Find where the given text appears and provide that cell's center as (x, y) coordinate. 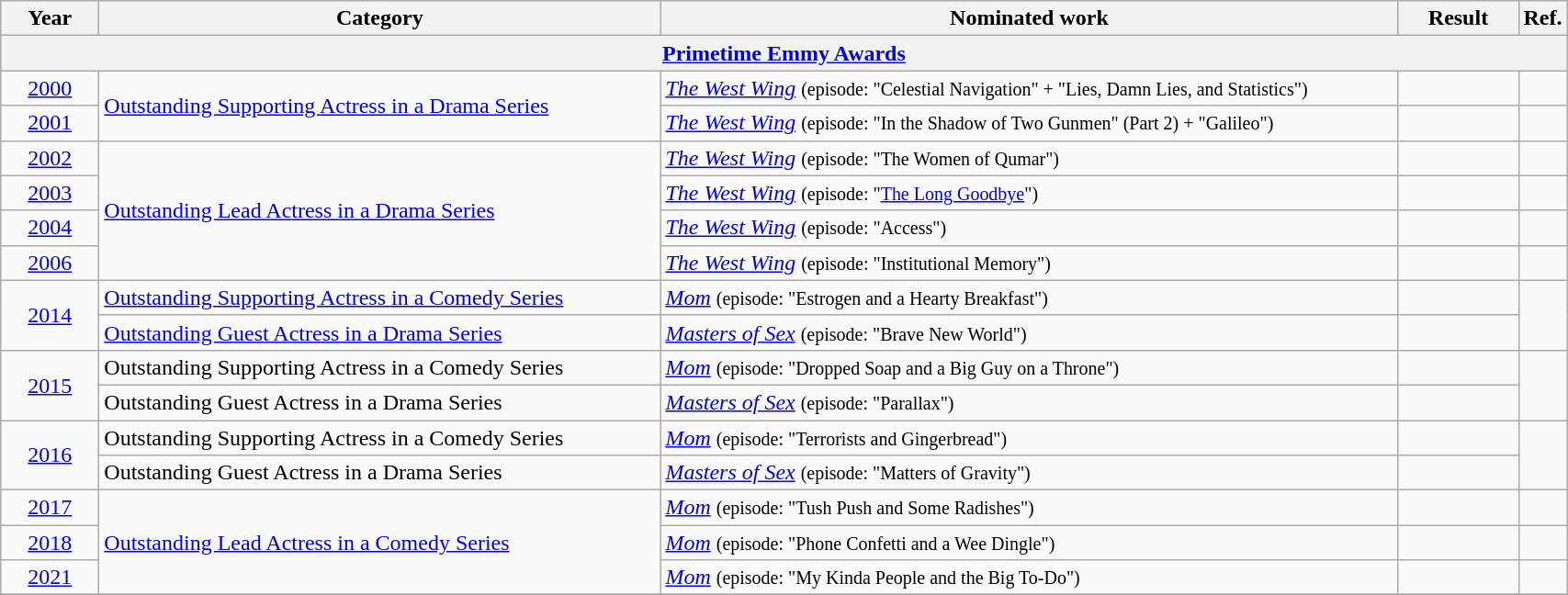
2003 (50, 193)
The West Wing (episode: "Institutional Memory") (1029, 263)
2015 (50, 385)
The West Wing (episode: "The Women of Qumar") (1029, 158)
Masters of Sex (episode: "Brave New World") (1029, 332)
Masters of Sex (episode: "Matters of Gravity") (1029, 473)
Outstanding Supporting Actress in a Drama Series (380, 106)
2000 (50, 88)
Primetime Emmy Awards (784, 53)
Mom (episode: "Terrorists and Gingerbread") (1029, 438)
Mom (episode: "Phone Confetti and a Wee Dingle") (1029, 543)
2016 (50, 455)
2006 (50, 263)
2017 (50, 508)
2001 (50, 123)
Mom (episode: "Tush Push and Some Radishes") (1029, 508)
The West Wing (episode: "In the Shadow of Two Gunmen" (Part 2) + "Galileo") (1029, 123)
Ref. (1543, 18)
2014 (50, 315)
Nominated work (1029, 18)
2004 (50, 228)
2002 (50, 158)
Year (50, 18)
The West Wing (episode: "Celestial Navigation" + "Lies, Damn Lies, and Statistics") (1029, 88)
The West Wing (episode: "Access") (1029, 228)
2021 (50, 578)
Mom (episode: "Dropped Soap and a Big Guy on a Throne") (1029, 367)
Masters of Sex (episode: "Parallax") (1029, 402)
Category (380, 18)
Mom (episode: "Estrogen and a Hearty Breakfast") (1029, 297)
Result (1459, 18)
Outstanding Lead Actress in a Drama Series (380, 210)
2018 (50, 543)
Outstanding Lead Actress in a Comedy Series (380, 543)
The West Wing (episode: "The Long Goodbye") (1029, 193)
Mom (episode: "My Kinda People and the Big To-Do") (1029, 578)
